Determine the (x, y) coordinate at the center of the cell enclosing the given text.  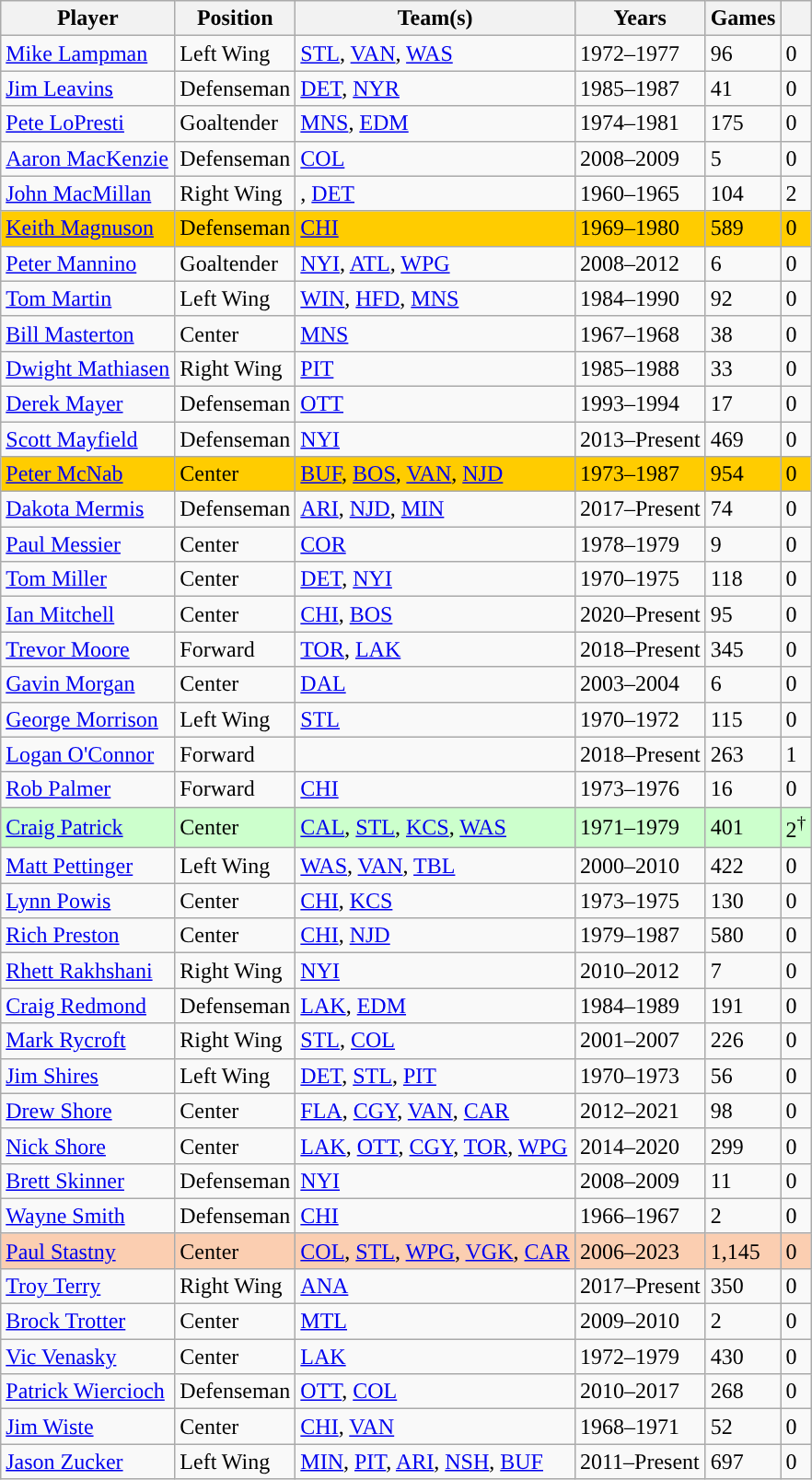
422 (743, 866)
Lynn Powis (88, 901)
2001–2007 (640, 1041)
, DET (435, 193)
STL, VAN, WAS (435, 53)
1970–1975 (640, 579)
52 (743, 1427)
BUF, BOS, VAN, NJD (435, 474)
Nick Shore (88, 1146)
OTT, COL (435, 1392)
John MacMillan (88, 193)
Tom Martin (88, 298)
LAK, OTT, CGY, TOR, WPG (435, 1146)
CAL, STL, KCS, WAS (435, 827)
1972–1979 (640, 1357)
Jason Zucker (88, 1462)
268 (743, 1392)
430 (743, 1357)
469 (743, 439)
Peter Mannino (88, 263)
1973–1975 (640, 901)
WAS, VAN, TBL (435, 866)
115 (743, 719)
Team(s) (435, 18)
OTT (435, 403)
COR (435, 544)
191 (743, 1006)
Brett Skinner (88, 1181)
Matt Pettinger (88, 866)
DET, STL, PIT (435, 1076)
2006–2023 (640, 1251)
1978–1979 (640, 544)
Craig Redmond (88, 1006)
1968–1971 (640, 1427)
Troy Terry (88, 1286)
Rob Palmer (88, 789)
Wayne Smith (88, 1216)
Paul Messier (88, 544)
589 (743, 228)
118 (743, 579)
38 (743, 333)
226 (743, 1041)
ANA (435, 1286)
NYI, ATL, WPG (435, 263)
Ian Mitchell (88, 614)
Logan O'Connor (88, 754)
Peter McNab (88, 474)
1,145 (743, 1251)
CHI, VAN (435, 1427)
Rich Preston (88, 936)
95 (743, 614)
2011–Present (640, 1462)
1 (795, 754)
2† (795, 827)
Gavin Morgan (88, 684)
Drew Shore (88, 1111)
Aaron MacKenzie (88, 158)
98 (743, 1111)
350 (743, 1286)
Paul Stastny (88, 1251)
33 (743, 368)
175 (743, 123)
DET, NYI (435, 579)
1970–1972 (640, 719)
DET, NYR (435, 88)
Position (236, 18)
1972–1977 (640, 53)
ARI, NJD, MIN (435, 509)
92 (743, 298)
WIN, HFD, MNS (435, 298)
Jim Shires (88, 1076)
STL, COL (435, 1041)
263 (743, 754)
COL, STL, WPG, VGK, CAR (435, 1251)
STL (435, 719)
2000–2010 (640, 866)
2020–Present (640, 614)
1979–1987 (640, 936)
Derek Mayer (88, 403)
Dakota Mermis (88, 509)
Keith Magnuson (88, 228)
George Morrison (88, 719)
1973–1987 (640, 474)
2012–2021 (640, 1111)
Vic Venasky (88, 1357)
697 (743, 1462)
17 (743, 403)
Years (640, 18)
2010–2017 (640, 1392)
DAL (435, 684)
2010–2012 (640, 971)
1974–1981 (640, 123)
56 (743, 1076)
LAK (435, 1357)
1960–1965 (640, 193)
1971–1979 (640, 827)
16 (743, 789)
580 (743, 936)
1967–1968 (640, 333)
CHI, BOS (435, 614)
1984–1989 (640, 1006)
COL (435, 158)
MNS, EDM (435, 123)
Tom Miller (88, 579)
2008–2012 (640, 263)
11 (743, 1181)
Mike Lampman (88, 53)
MTL (435, 1322)
Mark Rycroft (88, 1041)
Games (743, 18)
1993–1994 (640, 403)
LAK, EDM (435, 1006)
Scott Mayfield (88, 439)
1985–1987 (640, 88)
1973–1976 (640, 789)
1966–1967 (640, 1216)
Patrick Wiercioch (88, 1392)
Brock Trotter (88, 1322)
Jim Wiste (88, 1427)
Jim Leavins (88, 88)
2013–Present (640, 439)
104 (743, 193)
Bill Masterton (88, 333)
41 (743, 88)
Dwight Mathiasen (88, 368)
5 (743, 158)
Trevor Moore (88, 649)
MNS (435, 333)
9 (743, 544)
1984–1990 (640, 298)
CHI, NJD (435, 936)
Pete LoPresti (88, 123)
PIT (435, 368)
2014–2020 (640, 1146)
FLA, CGY, VAN, CAR (435, 1111)
130 (743, 901)
2009–2010 (640, 1322)
1969–1980 (640, 228)
MIN, PIT, ARI, NSH, BUF (435, 1462)
401 (743, 827)
1985–1988 (640, 368)
74 (743, 509)
299 (743, 1146)
345 (743, 649)
1970–1973 (640, 1076)
CHI, KCS (435, 901)
Craig Patrick (88, 827)
Player (88, 18)
Rhett Rakhshani (88, 971)
954 (743, 474)
TOR, LAK (435, 649)
2003–2004 (640, 684)
7 (743, 971)
96 (743, 53)
